Extract the (X, Y) coordinate from the center of the cell holding the provided text.  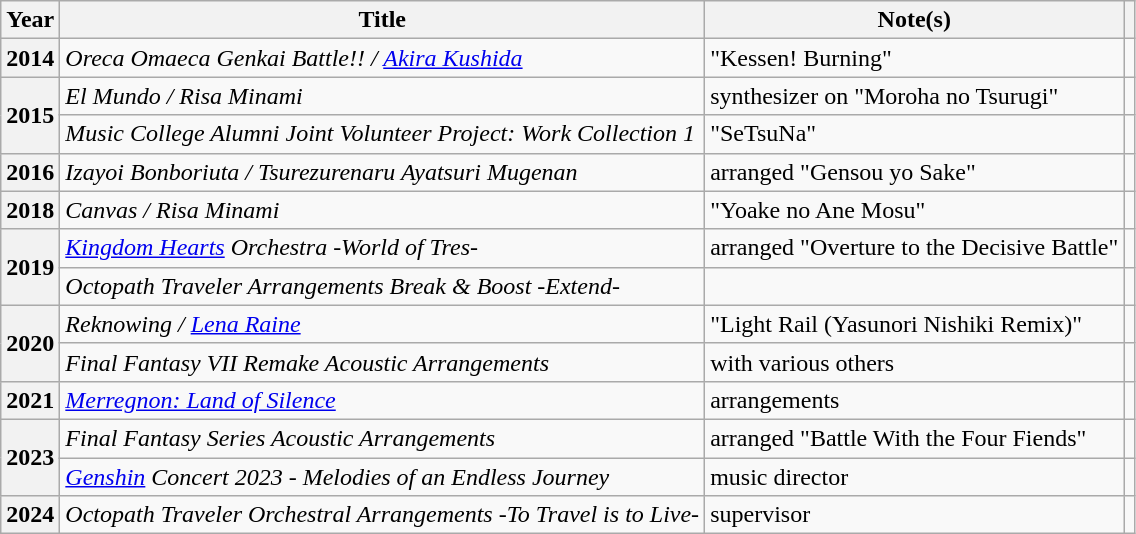
Genshin Concert 2023 - Melodies of an Endless Journey (382, 477)
Octopath Traveler Arrangements Break & Boost -Extend- (382, 286)
2015 (30, 115)
supervisor (914, 515)
Music College Alumni Joint Volunteer Project: Work Collection 1 (382, 134)
with various others (914, 362)
Merregnon: Land of Silence (382, 400)
Final Fantasy Series Acoustic Arrangements (382, 438)
2014 (30, 58)
arranged "Gensou yo Sake" (914, 172)
synthesizer on "Moroha no Tsurugi" (914, 96)
arranged "Overture to the Decisive Battle" (914, 248)
arranged "Battle With the Four Fiends" (914, 438)
"SeTsuNa" (914, 134)
"Kessen! Burning" (914, 58)
Canvas / Risa Minami (382, 210)
"Yoake no Ane Mosu" (914, 210)
2024 (30, 515)
music director (914, 477)
Octopath Traveler Orchestral Arrangements -To Travel is to Live- (382, 515)
Kingdom Hearts Orchestra -World of Tres- (382, 248)
Final Fantasy VII Remake Acoustic Arrangements (382, 362)
2023 (30, 457)
2016 (30, 172)
2018 (30, 210)
"Light Rail (Yasunori Nishiki Remix)" (914, 324)
Year (30, 20)
2019 (30, 267)
Note(s) (914, 20)
arrangements (914, 400)
El Mundo / Risa Minami (382, 96)
Izayoi Bonboriuta / Tsurezurenaru Ayatsuri Mugenan (382, 172)
2020 (30, 343)
Title (382, 20)
Oreca Omaeca Genkai Battle!! / Akira Kushida (382, 58)
2021 (30, 400)
Reknowing / Lena Raine (382, 324)
